From the cell containing the given text, extract its center point as [X, Y] coordinate. 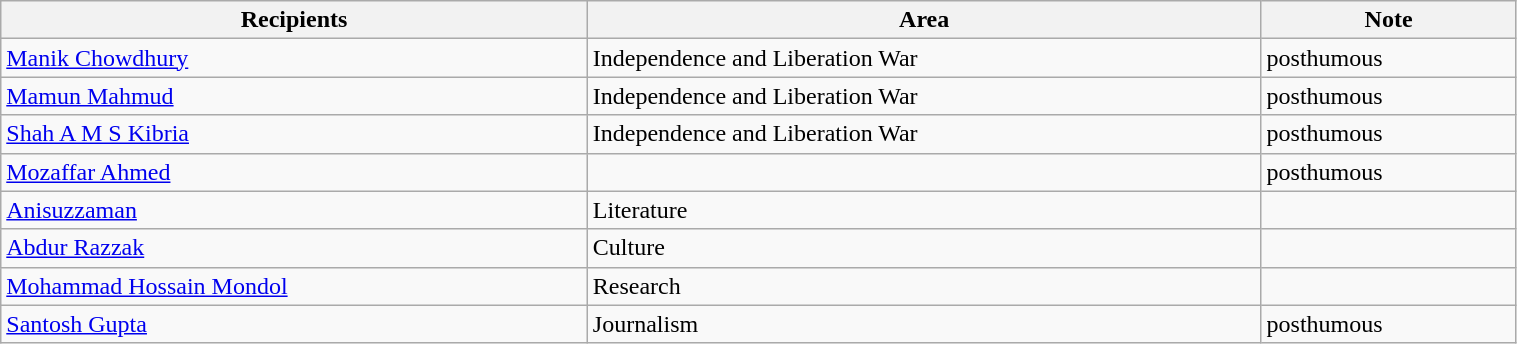
Mamun Mahmud [294, 96]
Mohammad Hossain Mondol [294, 286]
Research [924, 286]
Abdur Razzak [294, 248]
Note [1388, 20]
Anisuzzaman [294, 210]
Manik Chowdhury [294, 58]
Area [924, 20]
Shah A M S Kibria [294, 134]
Santosh Gupta [294, 324]
Journalism [924, 324]
Recipients [294, 20]
Literature [924, 210]
Culture [924, 248]
Mozaffar Ahmed [294, 172]
